Identify which cell holds the provided text, then report its [x, y] central coordinate. 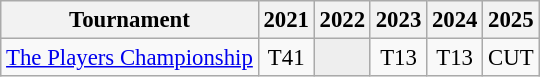
T41 [286, 58]
2025 [511, 20]
2021 [286, 20]
The Players Championship [130, 58]
CUT [511, 58]
Tournament [130, 20]
2023 [398, 20]
2024 [455, 20]
2022 [342, 20]
